Return the [x, y] coordinate for the center point of the cell that contains the specified text.  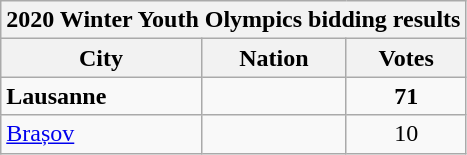
Votes [406, 58]
10 [406, 134]
2020 Winter Youth Olympics bidding results [234, 20]
Nation [274, 58]
71 [406, 96]
Lausanne [102, 96]
Brașov [102, 134]
City [102, 58]
